Find where the given text appears and provide that cell's center as [X, Y] coordinate. 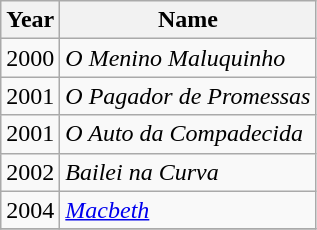
Macbeth [188, 210]
2002 [30, 172]
O Menino Maluquinho [188, 58]
O Auto da Compadecida [188, 134]
2004 [30, 210]
Bailei na Curva [188, 172]
O Pagador de Promessas [188, 96]
2000 [30, 58]
Year [30, 20]
Name [188, 20]
